Determine the [X, Y] coordinate at the center of the cell enclosing the given text.  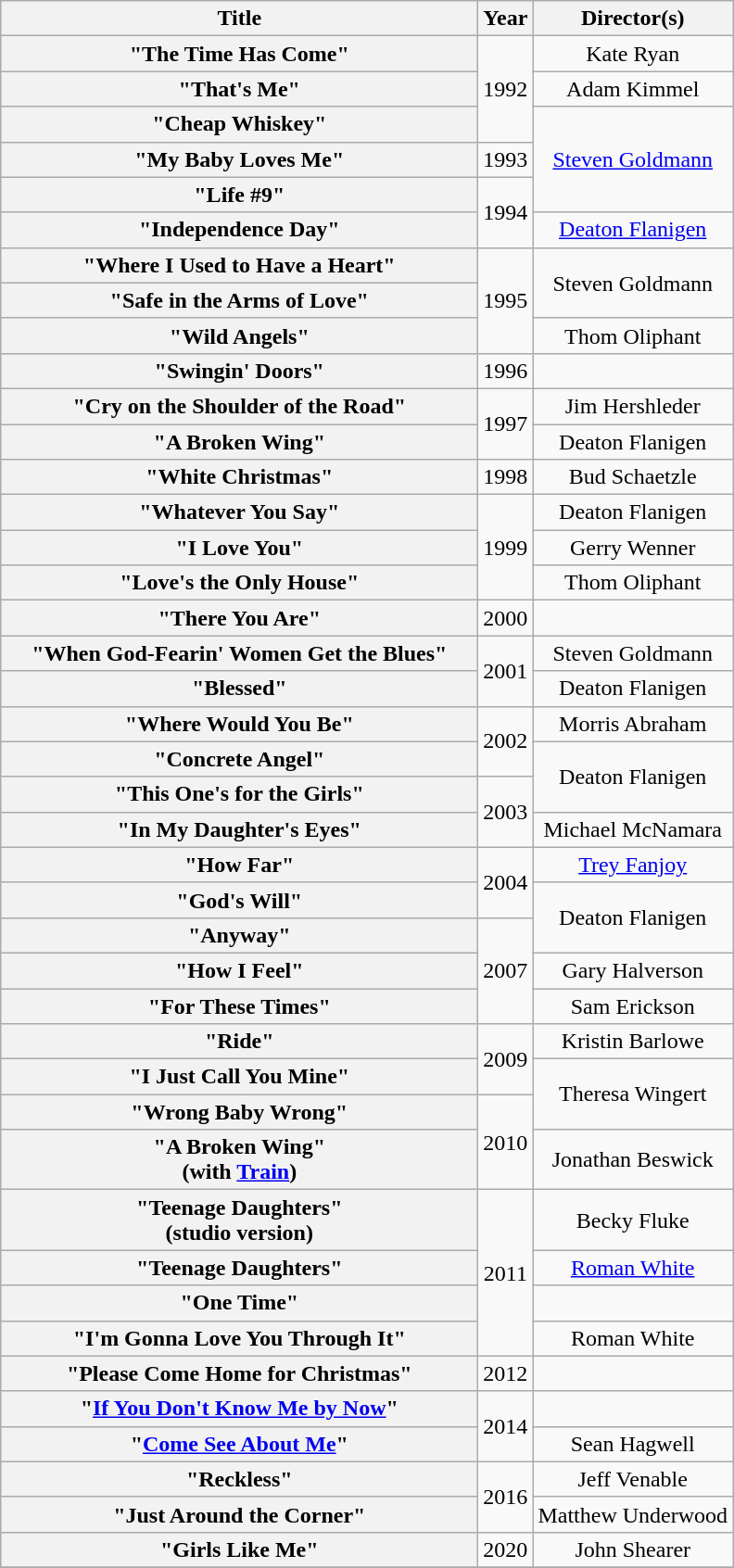
"How I Feel" [239, 970]
2002 [506, 741]
John Shearer [633, 1549]
Jim Hershleder [633, 406]
"Whatever You Say" [239, 512]
1992 [506, 89]
Jeff Venable [633, 1479]
"Ride" [239, 1042]
2016 [506, 1497]
2001 [506, 671]
"Where Would You Be" [239, 724]
Morris Abraham [633, 724]
"Independence Day" [239, 230]
"Life #9" [239, 195]
2004 [506, 882]
2020 [506, 1549]
2014 [506, 1426]
Gerry Wenner [633, 548]
"Wild Angels" [239, 335]
Title [239, 19]
2009 [506, 1059]
"My Baby Loves Me" [239, 159]
2010 [506, 1142]
"Safe in the Arms of Love" [239, 300]
2007 [506, 970]
"Blessed" [239, 689]
Kristin Barlowe [633, 1042]
Bud Schaetzle [633, 477]
"Where I Used to Have a Heart" [239, 265]
Sam Erickson [633, 1005]
"Swingin' Doors" [239, 371]
"Just Around the Corner" [239, 1514]
2012 [506, 1373]
1999 [506, 548]
"Please Come Home for Christmas" [239, 1373]
1993 [506, 159]
"If You Don't Know Me by Now" [239, 1409]
Gary Halverson [633, 970]
"Teenage Daughters" [239, 1268]
"How Far" [239, 865]
Adam Kimmel [633, 89]
Matthew Underwood [633, 1514]
2003 [506, 812]
"Girls Like Me" [239, 1549]
Trey Fanjoy [633, 865]
"Concrete Angel" [239, 759]
"Cry on the Shoulder of the Road" [239, 406]
Sean Hagwell [633, 1444]
"White Christmas" [239, 477]
1995 [506, 300]
Kate Ryan [633, 54]
"A Broken Wing" [239, 442]
1994 [506, 212]
"I Just Call You Mine" [239, 1077]
"Cheap Whiskey" [239, 124]
"That's Me" [239, 89]
1997 [506, 424]
"One Time" [239, 1303]
Theresa Wingert [633, 1094]
"When God-Fearin' Women Get the Blues" [239, 653]
"I'm Gonna Love You Through It" [239, 1338]
"Wrong Baby Wrong" [239, 1112]
"Reckless" [239, 1479]
2000 [506, 618]
"Teenage Daughters"(studio version) [239, 1220]
Director(s) [633, 19]
"I Love You" [239, 548]
"The Time Has Come" [239, 54]
"For These Times" [239, 1005]
"In My Daughter's Eyes" [239, 829]
1996 [506, 371]
Michael McNamara [633, 829]
"A Broken Wing"(with Train) [239, 1160]
"Come See About Me" [239, 1444]
Year [506, 19]
"There You Are" [239, 618]
"Anyway" [239, 935]
Becky Fluke [633, 1220]
"Love's the Only House" [239, 583]
"This One's for the Girls" [239, 794]
Jonathan Beswick [633, 1160]
2011 [506, 1273]
1998 [506, 477]
"God's Will" [239, 900]
